Find where the given text appears and provide that cell's center as [X, Y] coordinate. 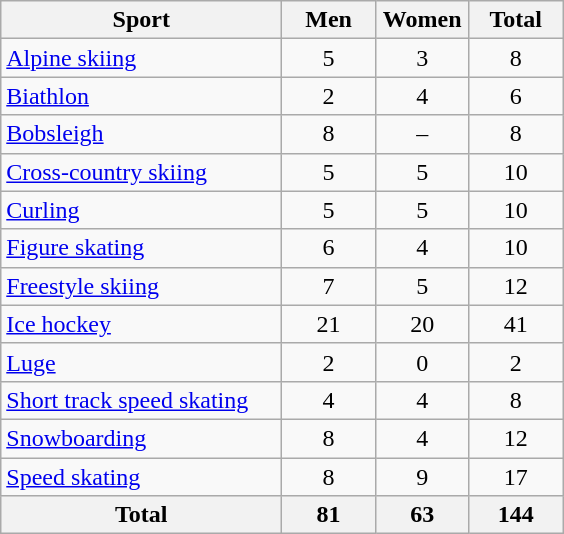
Bobsleigh [142, 134]
9 [422, 477]
Men [329, 20]
63 [422, 515]
Luge [142, 362]
21 [329, 324]
17 [516, 477]
3 [422, 58]
Snowboarding [142, 438]
– [422, 134]
Curling [142, 210]
41 [516, 324]
Cross-country skiing [142, 172]
7 [329, 286]
Alpine skiing [142, 58]
0 [422, 362]
Women [422, 20]
Ice hockey [142, 324]
Speed skating [142, 477]
20 [422, 324]
144 [516, 515]
Short track speed skating [142, 400]
Figure skating [142, 248]
Freestyle skiing [142, 286]
Biathlon [142, 96]
Sport [142, 20]
81 [329, 515]
